Find where the given text appears and provide that cell's center as (x, y) coordinate. 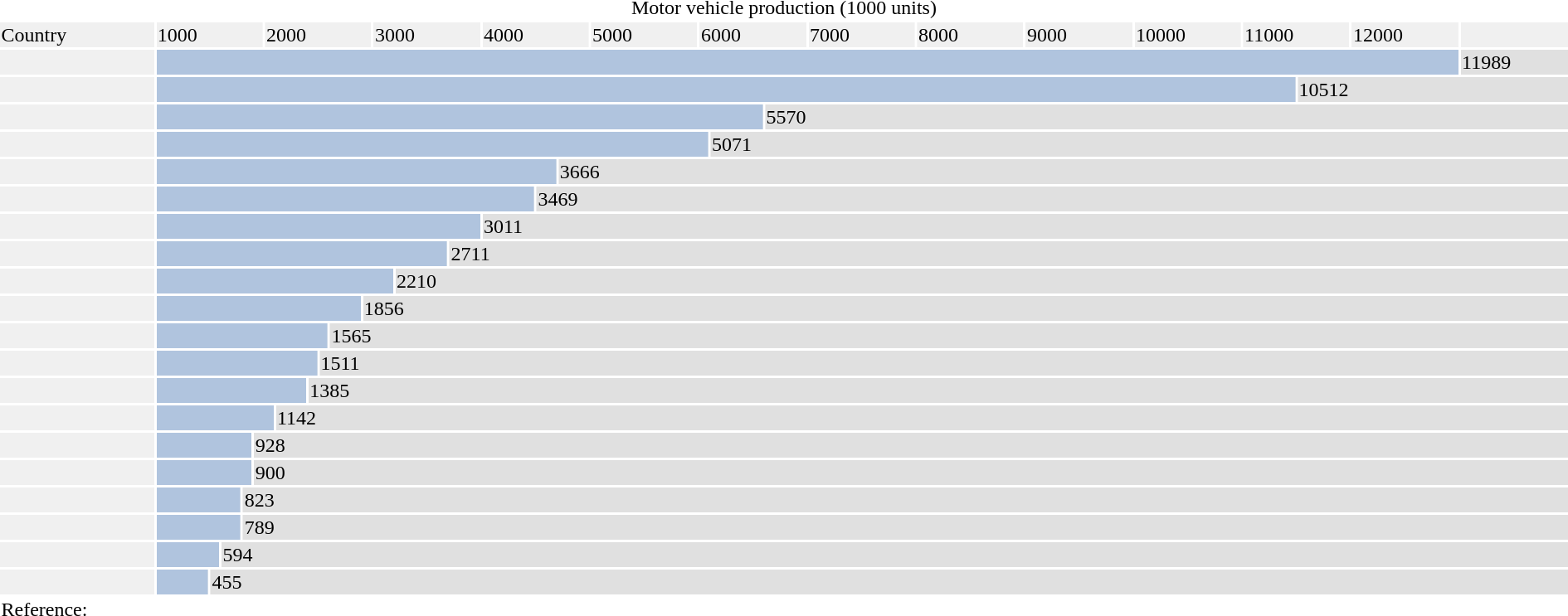
1385 (938, 390)
594 (894, 555)
2210 (982, 281)
12000 (1405, 35)
11989 (1515, 62)
11000 (1297, 35)
1856 (966, 308)
5570 (1166, 117)
10000 (1188, 35)
1565 (949, 336)
928 (911, 445)
3000 (426, 35)
Country (76, 35)
5071 (1140, 144)
1511 (944, 363)
4000 (535, 35)
2000 (318, 35)
2711 (1009, 254)
9000 (1079, 35)
8000 (970, 35)
5000 (644, 35)
3469 (1052, 199)
3666 (1064, 172)
789 (906, 527)
1142 (921, 418)
455 (889, 582)
7000 (861, 35)
10512 (1433, 90)
1000 (209, 35)
3011 (1025, 226)
900 (911, 473)
6000 (752, 35)
823 (906, 500)
